Identify which cell holds the provided text, then report its (x, y) central coordinate. 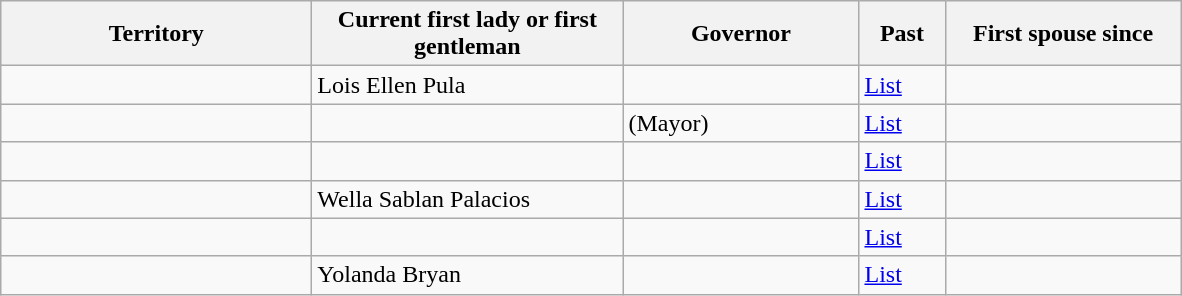
Current first lady or first gentleman (468, 34)
Territory (156, 34)
Governor (741, 34)
Past (902, 34)
Yolanda Bryan (468, 275)
Lois Ellen Pula (468, 85)
(Mayor) (741, 123)
Wella Sablan Palacios (468, 199)
First spouse since (1063, 34)
